From the cell containing the given text, extract its center point as (x, y) coordinate. 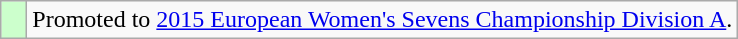
Promoted to 2015 European Women's Sevens Championship Division A. (382, 20)
